Pinpoint the cell where the given text exists, returning its [X, Y] midpoint coordinate. 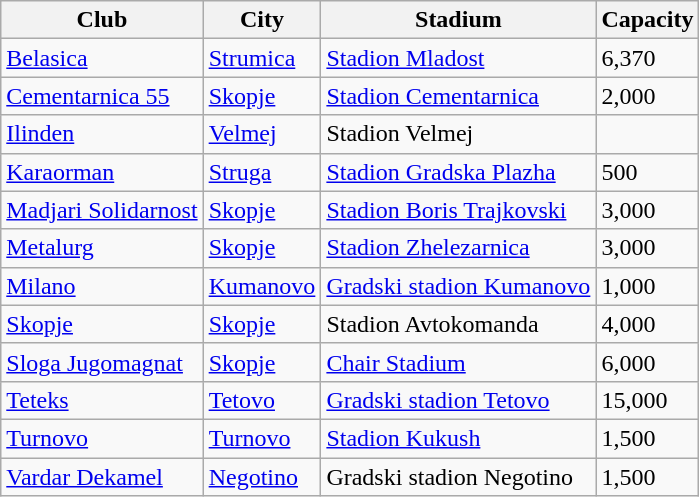
Kumanovo [262, 286]
Milano [102, 286]
Capacity [648, 20]
Madjari Solidarnost [102, 210]
Cementarnica 55 [102, 96]
Stadion Zhelezarnica [458, 248]
Chair Stadium [458, 362]
1,000 [648, 286]
Gradski stadion Kumanovo [458, 286]
Stadion Avtokomanda [458, 324]
Strumica [262, 58]
Karaorman [102, 172]
Stadion Velmej [458, 134]
Gradski stadion Negotino [458, 477]
Belasica [102, 58]
Teteks [102, 400]
500 [648, 172]
15,000 [648, 400]
Struga [262, 172]
Stadium [458, 20]
6,370 [648, 58]
Stadion Kukush [458, 438]
Vardar Dekamel [102, 477]
Stadion Mladost [458, 58]
City [262, 20]
Negotino [262, 477]
4,000 [648, 324]
Stadion Boris Trajkovski [458, 210]
Velmej [262, 134]
2,000 [648, 96]
Club [102, 20]
Stadion Cementarnica [458, 96]
Ilinden [102, 134]
Tetovo [262, 400]
Gradski stadion Tetovo [458, 400]
Stadion Gradska Plazha [458, 172]
Metalurg [102, 248]
6,000 [648, 362]
Sloga Jugomagnat [102, 362]
